Provide the [x, y] coordinate of the cell's center where the given text is located.  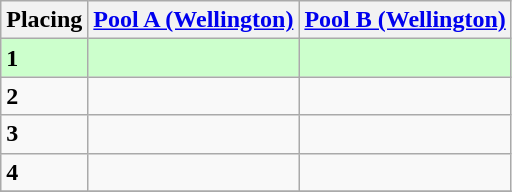
Placing [44, 20]
Pool A (Wellington) [194, 20]
1 [44, 58]
Pool B (Wellington) [405, 20]
2 [44, 96]
4 [44, 172]
3 [44, 134]
